Identify which cell holds the provided text, then report its [X, Y] central coordinate. 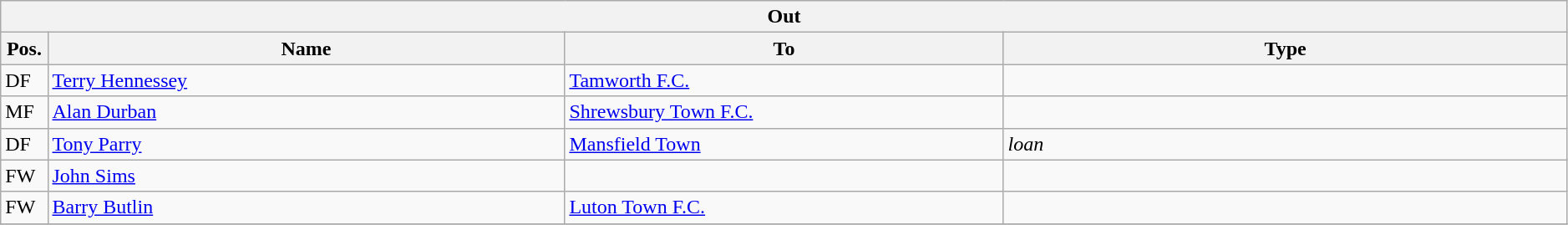
Out [784, 17]
MF [24, 112]
loan [1285, 144]
Mansfield Town [784, 144]
Barry Butlin [306, 207]
Name [306, 49]
Type [1285, 49]
Tamworth F.C. [784, 80]
Shrewsbury Town F.C. [784, 112]
Luton Town F.C. [784, 207]
Alan Durban [306, 112]
To [784, 49]
Pos. [24, 49]
John Sims [306, 176]
Terry Hennessey [306, 80]
Tony Parry [306, 144]
